Search for the cell housing the specified text and yield its (x, y) center coordinate. 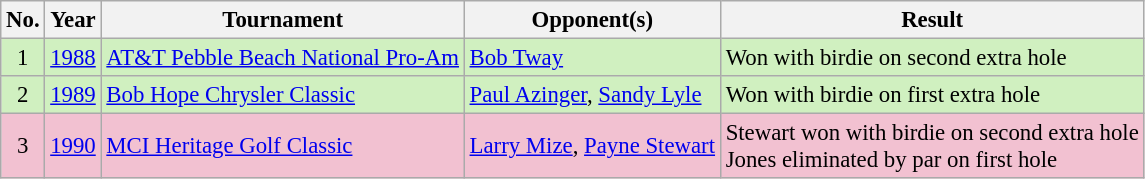
Bob Hope Chrysler Classic (282, 95)
Paul Azinger, Sandy Lyle (592, 95)
AT&T Pebble Beach National Pro-Am (282, 58)
MCI Heritage Golf Classic (282, 146)
Year (73, 20)
1988 (73, 58)
3 (23, 146)
Won with birdie on second extra hole (932, 58)
1989 (73, 95)
Tournament (282, 20)
1 (23, 58)
No. (23, 20)
Result (932, 20)
1990 (73, 146)
Stewart won with birdie on second extra holeJones eliminated by par on first hole (932, 146)
Larry Mize, Payne Stewart (592, 146)
Bob Tway (592, 58)
Won with birdie on first extra hole (932, 95)
2 (23, 95)
Opponent(s) (592, 20)
